Return the [x, y] coordinate for the center point of the cell that contains the specified text.  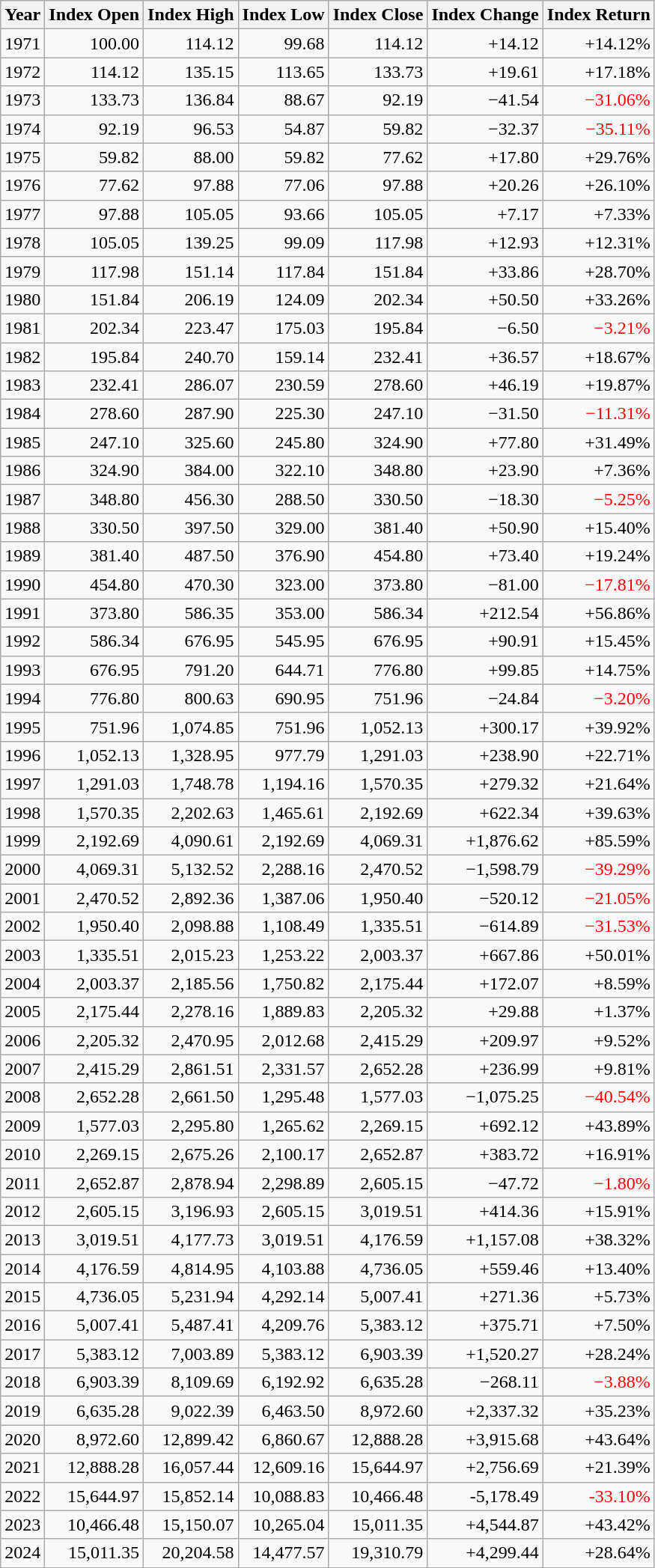
690.95 [283, 698]
7,003.89 [191, 1354]
2011 [22, 1183]
2017 [22, 1354]
-33.10% [599, 1496]
+2,337.32 [485, 1411]
1983 [22, 385]
1,108.49 [283, 927]
+46.19 [485, 385]
+23.90 [485, 471]
+383.72 [485, 1154]
113.65 [283, 72]
+73.40 [485, 556]
151.14 [191, 271]
+43.42% [599, 1525]
−3.20% [599, 698]
1990 [22, 585]
1979 [22, 271]
+19.61 [485, 72]
+28.24% [599, 1354]
+19.24% [599, 556]
+12.93 [485, 242]
2014 [22, 1269]
+99.85 [485, 670]
2003 [22, 955]
+667.86 [485, 955]
93.66 [283, 214]
+414.36 [485, 1211]
1982 [22, 357]
+35.23% [599, 1411]
+90.91 [485, 641]
2016 [22, 1326]
225.30 [283, 414]
+29.88 [485, 1012]
2009 [22, 1126]
Index Low [283, 15]
2019 [22, 1411]
−32.37 [485, 129]
1987 [22, 499]
+4,299.44 [485, 1553]
−3.88% [599, 1382]
1977 [22, 214]
−47.72 [485, 1183]
54.87 [283, 129]
2,470.95 [191, 1040]
−11.31% [599, 414]
+43.64% [599, 1439]
1,387.06 [283, 898]
+20.26 [485, 186]
2013 [22, 1239]
+15.40% [599, 528]
96.53 [191, 129]
1,194.16 [283, 784]
+13.40% [599, 1269]
+209.97 [485, 1040]
2,331.57 [283, 1069]
1984 [22, 414]
−24.84 [485, 698]
+212.54 [485, 613]
+8.59% [599, 983]
1,889.83 [283, 1012]
−614.89 [485, 927]
1991 [22, 613]
230.59 [283, 385]
2,298.89 [283, 1183]
10,088.83 [283, 1496]
2,892.36 [191, 898]
2022 [22, 1496]
Index Open [94, 15]
286.07 [191, 385]
+17.80 [485, 157]
5,132.52 [191, 870]
2008 [22, 1097]
+300.17 [485, 727]
4,292.14 [283, 1297]
1996 [22, 755]
+559.46 [485, 1269]
1994 [22, 698]
3,196.93 [191, 1211]
+29.76% [599, 157]
20,204.58 [191, 1553]
977.79 [283, 755]
2024 [22, 1553]
+4,544.87 [485, 1525]
+14.12% [599, 43]
−31.50 [485, 414]
2002 [22, 927]
4,103.88 [283, 1269]
2021 [22, 1468]
2,288.16 [283, 870]
2,012.68 [283, 1040]
376.90 [283, 556]
329.00 [283, 528]
288.50 [283, 499]
99.68 [283, 43]
Index Change [485, 15]
2,185.56 [191, 983]
+50.50 [485, 299]
287.90 [191, 414]
1976 [22, 186]
2004 [22, 983]
1971 [22, 43]
−18.30 [485, 499]
124.09 [283, 299]
−81.00 [485, 585]
+15.45% [599, 641]
+17.18% [599, 72]
+14.12 [485, 43]
88.67 [283, 100]
+22.71% [599, 755]
206.19 [191, 299]
+5.73% [599, 1297]
−31.53% [599, 927]
−5.25% [599, 499]
6,192.92 [283, 1382]
2012 [22, 1211]
159.14 [283, 357]
−1,075.25 [485, 1097]
+7.36% [599, 471]
545.95 [283, 641]
4,814.95 [191, 1269]
1992 [22, 641]
456.30 [191, 499]
135.15 [191, 72]
586.35 [191, 613]
1999 [22, 841]
1975 [22, 157]
+9.52% [599, 1040]
−520.12 [485, 898]
470.30 [191, 585]
323.00 [283, 585]
77.06 [283, 186]
+7.33% [599, 214]
1997 [22, 784]
+375.71 [485, 1326]
175.03 [283, 328]
2,861.51 [191, 1069]
+7.17 [485, 214]
1,750.82 [283, 983]
1998 [22, 812]
240.70 [191, 357]
2000 [22, 870]
−1,598.79 [485, 870]
+50.90 [485, 528]
−268.11 [485, 1382]
2018 [22, 1382]
+21.64% [599, 784]
2,202.63 [191, 812]
+3,915.68 [485, 1439]
-5,178.49 [485, 1496]
+622.34 [485, 812]
1993 [22, 670]
+33.26% [599, 299]
−17.81% [599, 585]
245.80 [283, 442]
+238.90 [485, 755]
+1,157.08 [485, 1239]
100.00 [94, 43]
2001 [22, 898]
1989 [22, 556]
9,022.39 [191, 1411]
+236.99 [485, 1069]
6,860.67 [283, 1439]
Year [22, 15]
2,098.88 [191, 927]
+50.01% [599, 955]
−21.05% [599, 898]
Index High [191, 15]
Index Close [378, 15]
6,463.50 [283, 1411]
−3.21% [599, 328]
−35.11% [599, 129]
2006 [22, 1040]
5,231.94 [191, 1297]
4,090.61 [191, 841]
1,748.78 [191, 784]
+1.37% [599, 1012]
+33.86 [485, 271]
+14.75% [599, 670]
+15.91% [599, 1211]
+9.81% [599, 1069]
1,295.48 [283, 1097]
+12.31% [599, 242]
15,852.14 [191, 1496]
+28.64% [599, 1553]
+279.32 [485, 784]
325.60 [191, 442]
+21.39% [599, 1468]
2005 [22, 1012]
2,661.50 [191, 1097]
2,295.80 [191, 1126]
1986 [22, 471]
+77.80 [485, 442]
+31.49% [599, 442]
+2,756.69 [485, 1468]
+56.86% [599, 613]
322.10 [283, 471]
12,609.16 [283, 1468]
487.50 [191, 556]
2020 [22, 1439]
+28.70% [599, 271]
+85.59% [599, 841]
88.00 [191, 157]
15,150.07 [191, 1525]
644.71 [283, 670]
+18.67% [599, 357]
8,109.69 [191, 1382]
1,328.95 [191, 755]
1995 [22, 727]
+39.63% [599, 812]
+16.91% [599, 1154]
+38.32% [599, 1239]
99.09 [283, 242]
+39.92% [599, 727]
1,265.62 [283, 1126]
2,015.23 [191, 955]
136.84 [191, 100]
1988 [22, 528]
+1,520.27 [485, 1354]
+43.89% [599, 1126]
16,057.44 [191, 1468]
1974 [22, 129]
1972 [22, 72]
223.47 [191, 328]
+271.36 [485, 1297]
117.84 [283, 271]
791.20 [191, 670]
−1.80% [599, 1183]
2,675.26 [191, 1154]
19,310.79 [378, 1553]
12,899.42 [191, 1439]
2023 [22, 1525]
+26.10% [599, 186]
2,100.17 [283, 1154]
−40.54% [599, 1097]
5,487.41 [191, 1326]
800.63 [191, 698]
Index Return [599, 15]
4,177.73 [191, 1239]
1985 [22, 442]
353.00 [283, 613]
2,878.94 [191, 1183]
1981 [22, 328]
139.25 [191, 242]
1978 [22, 242]
+172.07 [485, 983]
4,209.76 [283, 1326]
14,477.57 [283, 1553]
1973 [22, 100]
2015 [22, 1297]
+1,876.62 [485, 841]
1,074.85 [191, 727]
+7.50% [599, 1326]
−6.50 [485, 328]
−31.06% [599, 100]
+36.57 [485, 357]
+19.87% [599, 385]
1,253.22 [283, 955]
+692.12 [485, 1126]
1980 [22, 299]
−41.54 [485, 100]
2,278.16 [191, 1012]
−39.29% [599, 870]
2007 [22, 1069]
2010 [22, 1154]
1,465.61 [283, 812]
10,265.04 [283, 1525]
397.50 [191, 528]
384.00 [191, 471]
